Detect which cell encompasses the target text, then output its (X, Y) center coordinate. 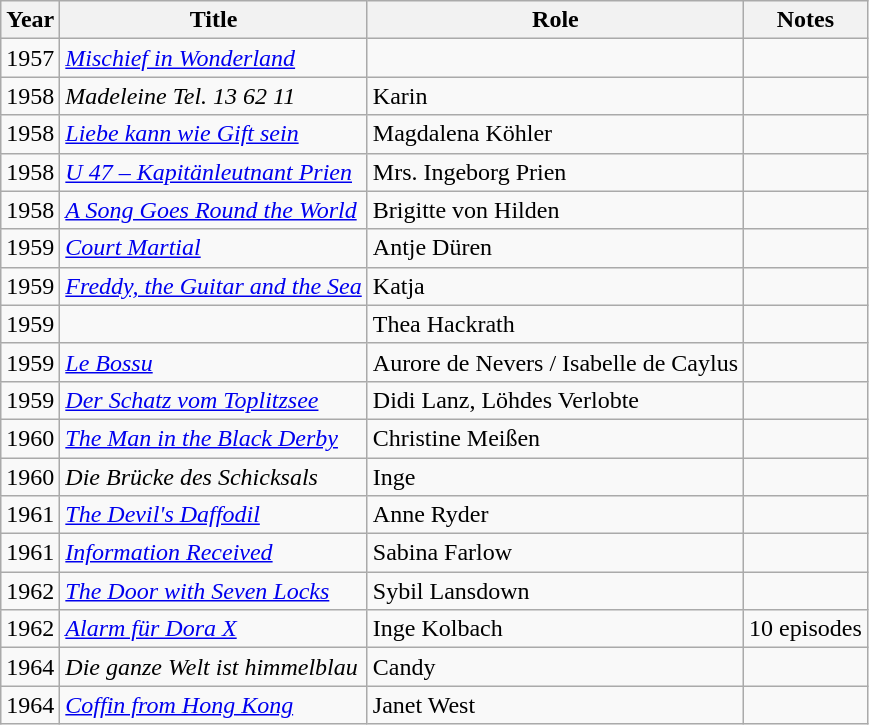
Mrs. Ingeborg Prien (555, 172)
Alarm für Dora X (214, 629)
Court Martial (214, 248)
Madeleine Tel. 13 62 11 (214, 96)
Christine Meißen (555, 438)
Notes (806, 20)
Liebe kann wie Gift sein (214, 134)
The Door with Seven Locks (214, 591)
Die ganze Welt ist himmelblau (214, 667)
Mischief in Wonderland (214, 58)
Antje Düren (555, 248)
Coffin from Hong Kong (214, 705)
Katja (555, 286)
Thea Hackrath (555, 324)
Magdalena Köhler (555, 134)
Sabina Farlow (555, 553)
Anne Ryder (555, 515)
A Song Goes Round the World (214, 210)
Der Schatz vom Toplitzsee (214, 400)
Information Received (214, 553)
The Man in the Black Derby (214, 438)
Inge (555, 477)
Le Bossu (214, 362)
The Devil's Daffodil (214, 515)
Die Brücke des Schicksals (214, 477)
1957 (30, 58)
U 47 – Kapitänleutnant Prien (214, 172)
Title (214, 20)
Candy (555, 667)
Didi Lanz, Löhdes Verlobte (555, 400)
Freddy, the Guitar and the Sea (214, 286)
Brigitte von Hilden (555, 210)
Year (30, 20)
Inge Kolbach (555, 629)
Karin (555, 96)
10 episodes (806, 629)
Sybil Lansdown (555, 591)
Janet West (555, 705)
Role (555, 20)
Aurore de Nevers / Isabelle de Caylus (555, 362)
